Pinpoint the cell where the given text exists, returning its [X, Y] midpoint coordinate. 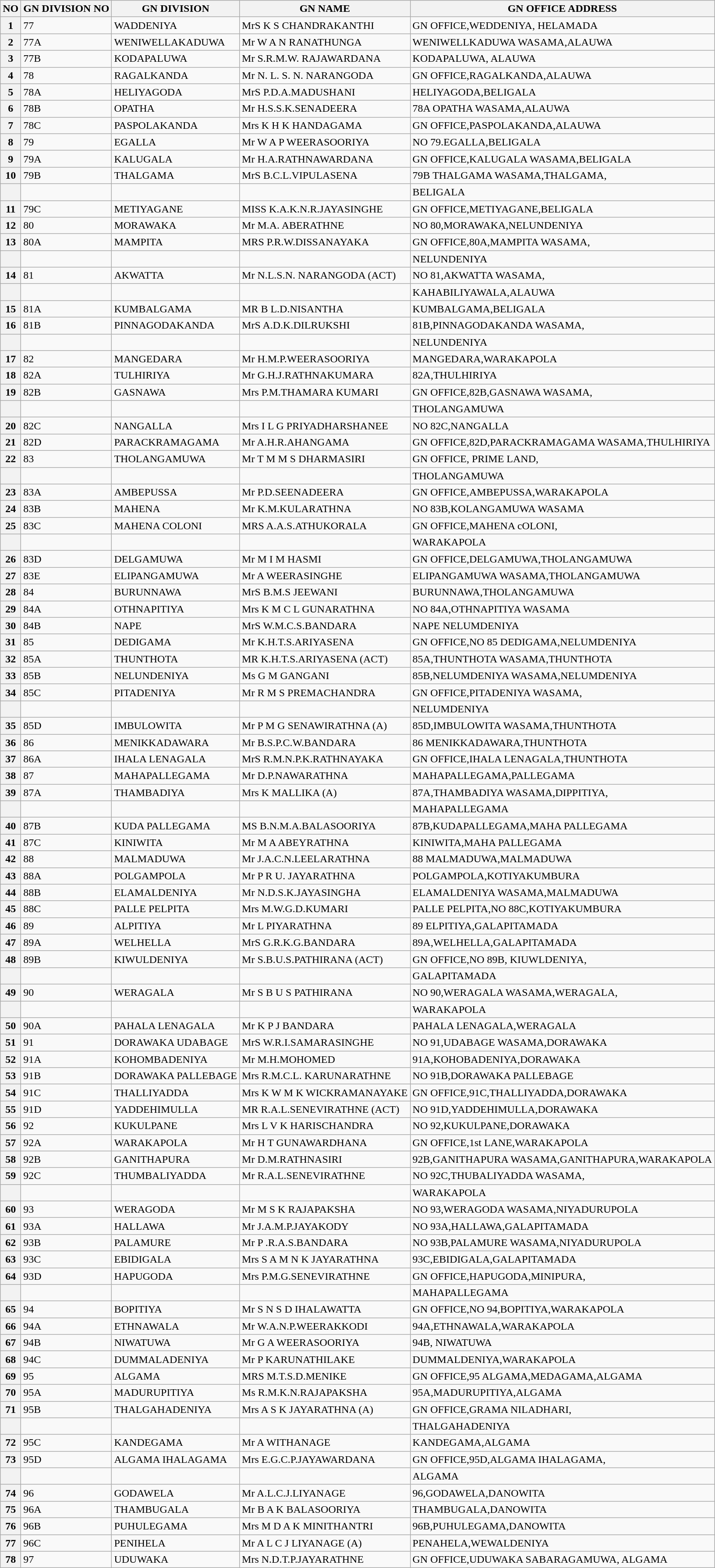
87C [67, 842]
AKWATTA [176, 276]
ELAMALDENIYA WASAMA,MALMADUWA [563, 892]
41 [11, 842]
95D [67, 1459]
58 [11, 1159]
Mr M.A. ABERATHNE [325, 226]
Mr N.L.S.N. NARANGODA (ACT) [325, 276]
NO [11, 9]
MrS B.C.L.VIPULASENA [325, 175]
Ms G M GANGANI [325, 676]
91A [67, 1059]
NO 82C,NANGALLA [563, 425]
BOPITIYA [176, 1310]
Mr P.D.SEENADEERA [325, 492]
THALLIYADDA [176, 1093]
NO 91D,YADDEHIMULLA,DORAWAKA [563, 1109]
95 [67, 1376]
DELGAMUWA [176, 559]
MORAWAKA [176, 226]
78A [67, 92]
Mrs R.M.C.L. KARUNARATHNE [325, 1076]
87B,KUDAPALLEGAMA,MAHA PALLEGAMA [563, 826]
Mr A.H.R.AHANGAMA [325, 442]
12 [11, 226]
32 [11, 659]
Mr H.A.RATHNAWARDANA [325, 159]
OPATHA [176, 109]
95B [67, 1409]
POLGAMPOLA,KOTIYAKUMBURA [563, 876]
MrS R.M.N.P.K.RATHNAYAKA [325, 759]
Mr K P J BANDARA [325, 1026]
KANDEGAMA [176, 1443]
82C [67, 425]
Mr B.S.P.C.W.BANDARA [325, 743]
Mr B A K BALASOORIYA [325, 1509]
19 [11, 392]
83D [67, 559]
YADDEHIMULLA [176, 1109]
34 [11, 692]
GASNAWA [176, 392]
39 [11, 793]
90 [67, 992]
GN OFFICE,95 ALGAMA,MEDAGAMA,ALGAMA [563, 1376]
THAMBADIYA [176, 793]
Mr N. L. S. N. NARANGODA [325, 75]
26 [11, 559]
Mr G.H.J.RATHNAKUMARA [325, 375]
DORAWAKA UDABAGE [176, 1043]
MRS M.T.S.D.MENIKE [325, 1376]
MAHENA [176, 509]
Mrs E.G.C.P.JAYAWARDANA [325, 1459]
92 [67, 1126]
AMBEPUSSA [176, 492]
91A,KOHOBADENIYA,DORAWAKA [563, 1059]
96B,PUHULEGAMA,DANOWITA [563, 1526]
76 [11, 1526]
KODAPALUWA, ALAUWA [563, 59]
85B,NELUMDENIYA WASAMA,NELUMDENIYA [563, 676]
95A [67, 1393]
GN OFFICE,DELGAMUWA,THOLANGAMUWA [563, 559]
GN DIVISION [176, 9]
THUMBALIYADDA [176, 1176]
88 [67, 859]
Mr G A WEERASOORIYA [325, 1343]
83B [67, 509]
Mr S.R.M.W. RAJAWARDANA [325, 59]
95A,MADURUPITIYA,ALGAMA [563, 1393]
KINIWITA [176, 842]
MAHAPALLEGAMA,PALLEGAMA [563, 776]
NO 93A,HALLAWA,GALAPITAMADA [563, 1226]
85C [67, 692]
84 [67, 592]
RAGALKANDA [176, 75]
KALUGALA [176, 159]
28 [11, 592]
ELAMALDENIYA [176, 892]
54 [11, 1093]
MRS A.A.S.ATHUKORALA [325, 526]
Mrs L V K HARISCHANDRA [325, 1126]
31 [11, 642]
83 [67, 459]
PUHULEGAMA [176, 1526]
49 [11, 992]
44 [11, 892]
82 [67, 359]
91 [67, 1043]
THALGAMA [176, 175]
85D [67, 726]
GN OFFICE,AMBEPUSSA,WARAKAPOLA [563, 492]
57 [11, 1143]
NELUMDENIYA [563, 709]
GN DIVISION NO [67, 9]
96A [67, 1509]
GN OFFICE,NO 85 DEDIGAMA,NELUMDENIYA [563, 642]
GN OFFICE,PASPOLAKANDA,ALAUWA [563, 125]
82B [67, 392]
8 [11, 142]
72 [11, 1443]
81B,PINNAGODAKANDA WASAMA, [563, 326]
45 [11, 909]
Mrs K M C L GUNARATHNA [325, 609]
GN OFFICE,1st LANE,WARAKAPOLA [563, 1143]
ELIPANGAMUWA [176, 576]
MR K.H.T.S.ARIYASENA (ACT) [325, 659]
PARACKRAMAGAMA [176, 442]
UDUWAKA [176, 1560]
MR B L.D.NISANTHA [325, 309]
WADDENIYA [176, 25]
81A [67, 309]
13 [11, 242]
87A [67, 793]
Mr J.A.C.N.LEELARATHNA [325, 859]
MAMPITA [176, 242]
67 [11, 1343]
THUNTHOTA [176, 659]
94B [67, 1343]
15 [11, 309]
59 [11, 1176]
90A [67, 1026]
50 [11, 1026]
93B [67, 1242]
IMBULOWITA [176, 726]
HELIYAGODA [176, 92]
81B [67, 326]
MrS B.M.S JEEWANI [325, 592]
23 [11, 492]
91B [67, 1076]
87B [67, 826]
88B [67, 892]
78B [67, 109]
92B,GANITHAPURA WASAMA,GANITHAPURA,WARAKAPOLA [563, 1159]
29 [11, 609]
85A [67, 659]
9 [11, 159]
MrS W.M.C.S.BANDARA [325, 626]
83A [67, 492]
94A,ETHNAWALA,WARAKAPOLA [563, 1326]
NO 81,AKWATTA WASAMA, [563, 276]
80A [67, 242]
NO 91,UDABAGE WASAMA,DORAWAKA [563, 1043]
PENAHELA,WEWALDENIYA [563, 1543]
64 [11, 1276]
Mrs A S K JAYARATHNA (A) [325, 1409]
Mr H.M.P.WEERASOORIYA [325, 359]
GN OFFICE,NO 89B, KIUWLDENIYA, [563, 959]
MrS P.D.A.MADUSHANI [325, 92]
16 [11, 326]
ALGAMA IHALAGAMA [176, 1459]
MrS K S CHANDRAKANTHI [325, 25]
DORAWAKA PALLEBAGE [176, 1076]
61 [11, 1226]
HALLAWA [176, 1226]
GODAWELA [176, 1493]
85 [67, 642]
KAHABILIYAWALA,ALAUWA [563, 292]
Mrs M D A K MINITHANTRI [325, 1526]
89 ELPITIYA,GALAPITAMADA [563, 926]
Mr R M S PREMACHANDRA [325, 692]
Mr S N S D IHALAWATTA [325, 1310]
Mr T M M S DHARMASIRI [325, 459]
GN OFFICE,HAPUGODA,MINIPURA, [563, 1276]
Mr H.S.S.K.SENADEERA [325, 109]
Mr L PIYARATHNA [325, 926]
PENIHELA [176, 1543]
EGALLA [176, 142]
80 [67, 226]
96C [67, 1543]
11 [11, 209]
82A [67, 375]
GN OFFICE,NO 94,BOPITIYA,WARAKAPOLA [563, 1310]
POLGAMPOLA [176, 876]
82A,THULHIRIYA [563, 375]
EBIDIGALA [176, 1259]
Mr M S K RAJAPAKSHA [325, 1209]
Mr A WITHANAGE [325, 1443]
37 [11, 759]
86A [67, 759]
HELIYAGODA,BELIGALA [563, 92]
7 [11, 125]
NO 92C,THUBALIYADDA WASAMA, [563, 1176]
NAPE NELUMDENIYA [563, 626]
GN OFFICE,82D,PARACKRAMAGAMA WASAMA,THULHIRIYA [563, 442]
OTHNAPITIYA [176, 609]
85B [67, 676]
Mrs I L G PRIYADHARSHANEE [325, 425]
91C [67, 1093]
79A [67, 159]
43 [11, 876]
78C [67, 125]
42 [11, 859]
GN OFFICE,RAGALKANDA,ALAUWA [563, 75]
GN OFFICE,80A,MAMPITA WASAMA, [563, 242]
Mrs N.D.T.P.JAYARATHNE [325, 1560]
DEDIGAMA [176, 642]
GN OFFICE ADDRESS [563, 9]
87A,THAMBADIYA WASAMA,DIPPITIYA, [563, 793]
33 [11, 676]
THAMBUGALA,DANOWITA [563, 1509]
Mr A.L.C.J.LIYANAGE [325, 1493]
DUMMALDENIYA,WARAKAPOLA [563, 1359]
21 [11, 442]
Mr A L C J LIYANAGE (A) [325, 1543]
Mrs K MALLIKA (A) [325, 793]
71 [11, 1409]
27 [11, 576]
TULHIRIYA [176, 375]
PITADENIYA [176, 692]
92B [67, 1159]
PINNAGODAKANDA [176, 326]
GN OFFICE,IHALA LENAGALA,THUNTHOTA [563, 759]
BURUNNAWA,THOLANGAMUWA [563, 592]
Mr R.A.L.SENEVIRATHNE [325, 1176]
Mr S.B.U.S.PATHIRANA (ACT) [325, 959]
GN NAME [325, 9]
Mr P R U. JAYARATHNA [325, 876]
ALPITIYA [176, 926]
53 [11, 1076]
77B [67, 59]
KINIWITA,MAHA PALLEGAMA [563, 842]
81 [67, 276]
HAPUGODA [176, 1276]
Ms R.M.K.N.RAJAPAKSHA [325, 1393]
Mrs M.W.G.D.KUMARI [325, 909]
Mr W A N RANATHUNGA [325, 42]
GN OFFICE,METIYAGANE,BELIGALA [563, 209]
MRS P.R.W.DISSANAYAKA [325, 242]
MrS A.D.K.DILRUKSHI [325, 326]
MrS G.R.K.G.BANDARA [325, 942]
NO 91B,DORAWAKA PALLEBAGE [563, 1076]
MANGEDARA [176, 359]
55 [11, 1109]
3 [11, 59]
NO 79.EGALLA,BELIGALA [563, 142]
74 [11, 1493]
GALAPITAMADA [563, 976]
83E [67, 576]
DUMMALADENIYA [176, 1359]
73 [11, 1459]
60 [11, 1209]
17 [11, 359]
PALLE PELPITA,NO 88C,KOTIYAKUMBURA [563, 909]
KIWULDENIYA [176, 959]
86 MENIKKADAWARA,THUNTHOTA [563, 743]
WERAGODA [176, 1209]
NO 93B,PALAMURE WASAMA,NIYADURUPOLA [563, 1242]
Mr M I M HASMI [325, 559]
2 [11, 42]
MENIKKADAWARA [176, 743]
Mr M A ABEYRATHNA [325, 842]
Mr A WEERASINGHE [325, 576]
Mrs S A M N K JAYARATHNA [325, 1259]
NO 84A,OTHNAPITIYA WASAMA [563, 609]
GN OFFICE,KALUGALA WASAMA,BELIGALA [563, 159]
MISS K.A.K.N.R.JAYASINGHE [325, 209]
Mrs P.M.G.SENEVIRATHNE [325, 1276]
KUDA PALLEGAMA [176, 826]
NIWATUWA [176, 1343]
Mr P .R.A.S.BANDARA [325, 1242]
Mr K.M.KULARATHNA [325, 509]
NO 93,WERAGODA WASAMA,NIYADURUPOLA [563, 1209]
84B [67, 626]
89 [67, 926]
5 [11, 92]
WELHELLA [176, 942]
93 [67, 1209]
GN OFFICE,GRAMA NILADHARI, [563, 1409]
BURUNNAWA [176, 592]
ELIPANGAMUWA WASAMA,THOLANGAMUWA [563, 576]
46 [11, 926]
69 [11, 1376]
Mr W.A.N.P.WEERAKKODI [325, 1326]
68 [11, 1359]
NO 80,MORAWAKA,NELUNDENIYA [563, 226]
Mrs K W M K WICKRAMANAYAKE [325, 1093]
96,GODAWELA,DANOWITA [563, 1493]
30 [11, 626]
Mr W A P WEERASOORIYA [325, 142]
6 [11, 109]
89A,WELHELLA,GALAPITAMADA [563, 942]
95C [67, 1443]
Mr M.H.MOHOMED [325, 1059]
NAPE [176, 626]
86 [67, 743]
79 [67, 142]
78A OPATHA WASAMA,ALAUWA [563, 109]
92A [67, 1143]
IHALA LENAGALA [176, 759]
93C,EBIDIGALA,GALAPITAMADA [563, 1259]
94A [67, 1326]
85D,IMBULOWITA WASAMA,THUNTHOTA [563, 726]
GN OFFICE,WEDDENIYA, HELAMADA [563, 25]
97 [67, 1560]
Mr J.A.M.P.JAYAKODY [325, 1226]
47 [11, 942]
75 [11, 1509]
WERAGALA [176, 992]
89B [67, 959]
Mr D.M.RATHNASIRI [325, 1159]
KANDEGAMA,ALGAMA [563, 1443]
GN OFFICE,PITADENIYA WASAMA, [563, 692]
25 [11, 526]
PAHALA LENAGALA,WERAGALA [563, 1026]
96B [67, 1526]
KOHOMBADENIYA [176, 1059]
PASPOLAKANDA [176, 125]
70 [11, 1393]
Mr K.H.T.S.ARIYASENA [325, 642]
Mr D.P.NAWARATHNA [325, 776]
GN OFFICE,82B,GASNAWA WASAMA, [563, 392]
48 [11, 959]
Mrs K H K HANDAGAMA [325, 125]
88C [67, 909]
20 [11, 425]
94C [67, 1359]
87 [67, 776]
MS B.N.M.A.BALASOORIYA [325, 826]
PALLE PELPITA [176, 909]
MALMADUWA [176, 859]
PAHALA LENAGALA [176, 1026]
Mr S B U S PATHIRANA [325, 992]
93C [67, 1259]
88 MALMADUWA,MALMADUWA [563, 859]
NO 83B,KOLANGAMUWA WASAMA [563, 509]
96 [67, 1493]
24 [11, 509]
Mr P KARUNATHILAKE [325, 1359]
PALAMURE [176, 1242]
35 [11, 726]
GN OFFICE, PRIME LAND, [563, 459]
79B [67, 175]
83C [67, 526]
KUMBALGAMA [176, 309]
GN OFFICE,91C,THALLIYADDA,DORAWAKA [563, 1093]
38 [11, 776]
1 [11, 25]
79B THALGAMA WASAMA,THALGAMA, [563, 175]
NO 92,KUKULPANE,DORAWAKA [563, 1126]
10 [11, 175]
THAMBUGALA [176, 1509]
MADURUPITIYA [176, 1393]
18 [11, 375]
91D [67, 1109]
92C [67, 1176]
88A [67, 876]
62 [11, 1242]
93A [67, 1226]
Mr H T GUNAWARDHANA [325, 1143]
MAHENA COLONI [176, 526]
METIYAGANE [176, 209]
85A,THUNTHOTA WASAMA,THUNTHOTA [563, 659]
KUMBALGAMA,BELIGALA [563, 309]
Mr P M G SENAWIRATHNA (A) [325, 726]
77A [67, 42]
51 [11, 1043]
65 [11, 1310]
KUKULPANE [176, 1126]
94B, NIWATUWA [563, 1343]
MrS W.R.I.SAMARASINGHE [325, 1043]
79C [67, 209]
4 [11, 75]
GANITHAPURA [176, 1159]
WENIWELLKADUWA WASAMA,ALAUWA [563, 42]
MANGEDARA,WARAKAPOLA [563, 359]
56 [11, 1126]
40 [11, 826]
94 [67, 1310]
14 [11, 276]
52 [11, 1059]
Mrs P.M.THAMARA KUMARI [325, 392]
Mr N.D.S.K.JAYASINGHA [325, 892]
MR R.A.L.SENEVIRATHNE (ACT) [325, 1109]
82D [67, 442]
KODAPALUWA [176, 59]
WENIWELLAKADUWA [176, 42]
NO 90,WERAGALA WASAMA,WERAGALA, [563, 992]
GN OFFICE,MAHENA cOLONI, [563, 526]
93D [67, 1276]
GN OFFICE,95D,ALGAMA IHALAGAMA, [563, 1459]
NANGALLA [176, 425]
GN OFFICE,UDUWAKA SABARAGAMUWA, ALGAMA [563, 1560]
36 [11, 743]
63 [11, 1259]
ETHNAWALA [176, 1326]
89A [67, 942]
84A [67, 609]
BELIGALA [563, 192]
66 [11, 1326]
22 [11, 459]
